Extract the (x, y) coordinate from the center of the cell holding the provided text.  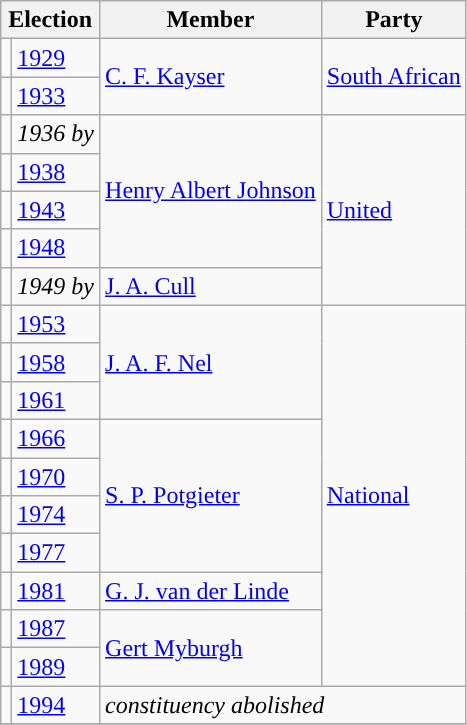
C. F. Kayser (211, 77)
1994 (56, 705)
1989 (56, 667)
South African (394, 77)
1943 (56, 210)
1981 (56, 591)
G. J. van der Linde (211, 591)
Party (394, 20)
S. P. Potgieter (211, 495)
1953 (56, 324)
1933 (56, 96)
1929 (56, 58)
1936 by (56, 134)
Gert Myburgh (211, 648)
Henry Albert Johnson (211, 191)
J. A. F. Nel (211, 362)
Member (211, 20)
constituency abolished (284, 705)
J. A. Cull (211, 286)
1961 (56, 400)
1977 (56, 553)
National (394, 496)
1938 (56, 172)
1966 (56, 438)
1987 (56, 629)
1948 (56, 248)
1949 by (56, 286)
1974 (56, 515)
1970 (56, 477)
1958 (56, 362)
United (394, 210)
Election (50, 20)
